For the text-containing cell, return its midpoint in [X, Y] coordinate format. 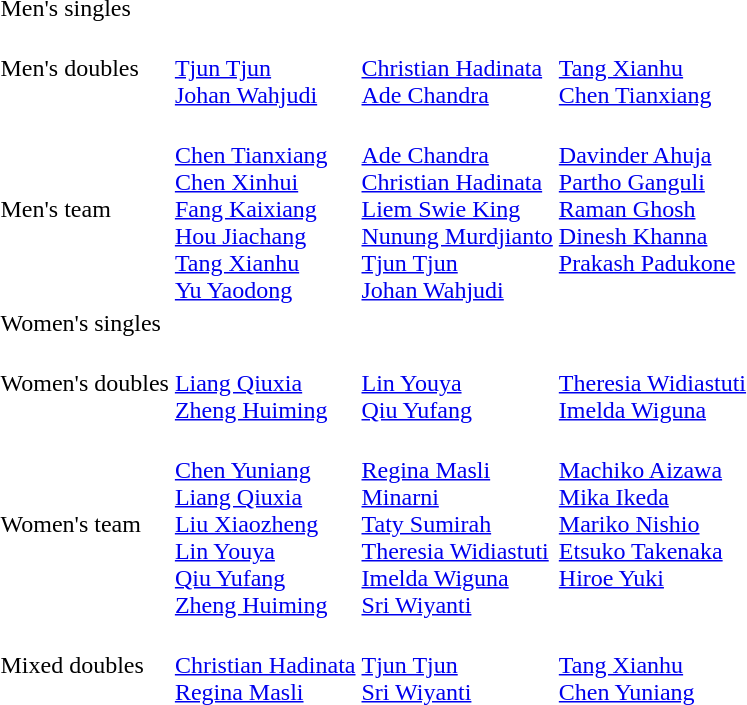
Davinder AhujaPartho GanguliRaman GhoshDinesh KhannaPrakash Padukone [652, 209]
Regina MasliMinarniTaty SumirahTheresia WidiastutiImelda WigunaSri Wiyanti [457, 524]
Tang XianhuChen Tianxiang [652, 68]
Lin YouyaQiu Yufang [457, 383]
Liang QiuxiaZheng Huiming [265, 383]
Ade ChandraChristian HadinataLiem Swie KingNunung MurdjiantoTjun TjunJohan Wahjudi [457, 209]
Christian HadinataAde Chandra [457, 68]
Chen YuniangLiang QiuxiaLiu XiaozhengLin YouyaQiu YufangZheng Huiming [265, 524]
Chen TianxiangChen XinhuiFang KaixiangHou JiachangTang XianhuYu Yaodong [265, 209]
Theresia WidiastutiImelda Wiguna [652, 383]
Machiko AizawaMika IkedaMariko NishioEtsuko TakenakaHiroe Yuki [652, 524]
Tjun TjunJohan Wahjudi [265, 68]
